Identify which cell holds the provided text, then report its [x, y] central coordinate. 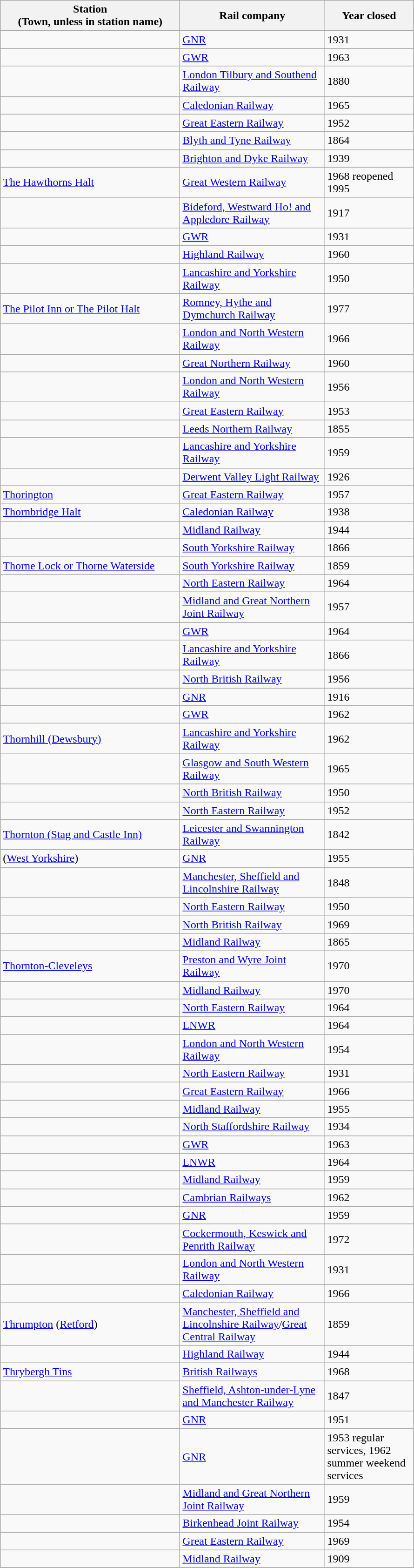
1855 [369, 429]
Thorne Lock or Thorne Waterside [90, 565]
Thorington [90, 494]
Thornbridge Halt [90, 512]
North Staffordshire Railway [252, 1127]
Thrybergh Tins [90, 1372]
Romney, Hythe and Dymchurch Railway [252, 309]
1842 [369, 834]
(West Yorkshire) [90, 858]
The Hawthorns Halt [90, 182]
1848 [369, 883]
1926 [369, 477]
Thornton (Stag and Castle Inn) [90, 834]
Manchester, Sheffield and Lincolnshire Railway [252, 883]
Sheffield, Ashton-under-Lyne and Manchester Railway [252, 1396]
Derwent Valley Light Railway [252, 477]
Cambrian Railways [252, 1197]
Leicester and Swannington Railway [252, 834]
The Pilot Inn or The Pilot Halt [90, 309]
1938 [369, 512]
London Tilbury and Southend Railway [252, 81]
Year closed [369, 16]
1934 [369, 1127]
1865 [369, 942]
1917 [369, 212]
1939 [369, 158]
1864 [369, 141]
Preston and Wyre Joint Railway [252, 966]
Thornton-Cleveleys [90, 966]
Thrumpton (Retford) [90, 1324]
Rail company [252, 16]
Leeds Northern Railway [252, 429]
Glasgow and South Western Railway [252, 769]
Blyth and Tyne Railway [252, 141]
1953 [369, 411]
1968 [369, 1372]
British Railways [252, 1372]
Station(Town, unless in station name) [90, 16]
Birkenhead Joint Railway [252, 1523]
Bideford, Westward Ho! and Appledore Railway [252, 212]
1909 [369, 1559]
Cockermouth, Keswick and Penrith Railway [252, 1239]
1880 [369, 81]
1916 [369, 697]
1951 [369, 1420]
1972 [369, 1239]
Brighton and Dyke Railway [252, 158]
1847 [369, 1396]
Great Western Railway [252, 182]
Manchester, Sheffield and Lincolnshire Railway/Great Central Railway [252, 1324]
1953 regular services, 1962 summer weekend services [369, 1456]
Thornhill (Dewsbury) [90, 738]
1977 [369, 309]
1968 reopened 1995 [369, 182]
Great Northern Railway [252, 363]
